For the text-containing cell, return its midpoint in [X, Y] coordinate format. 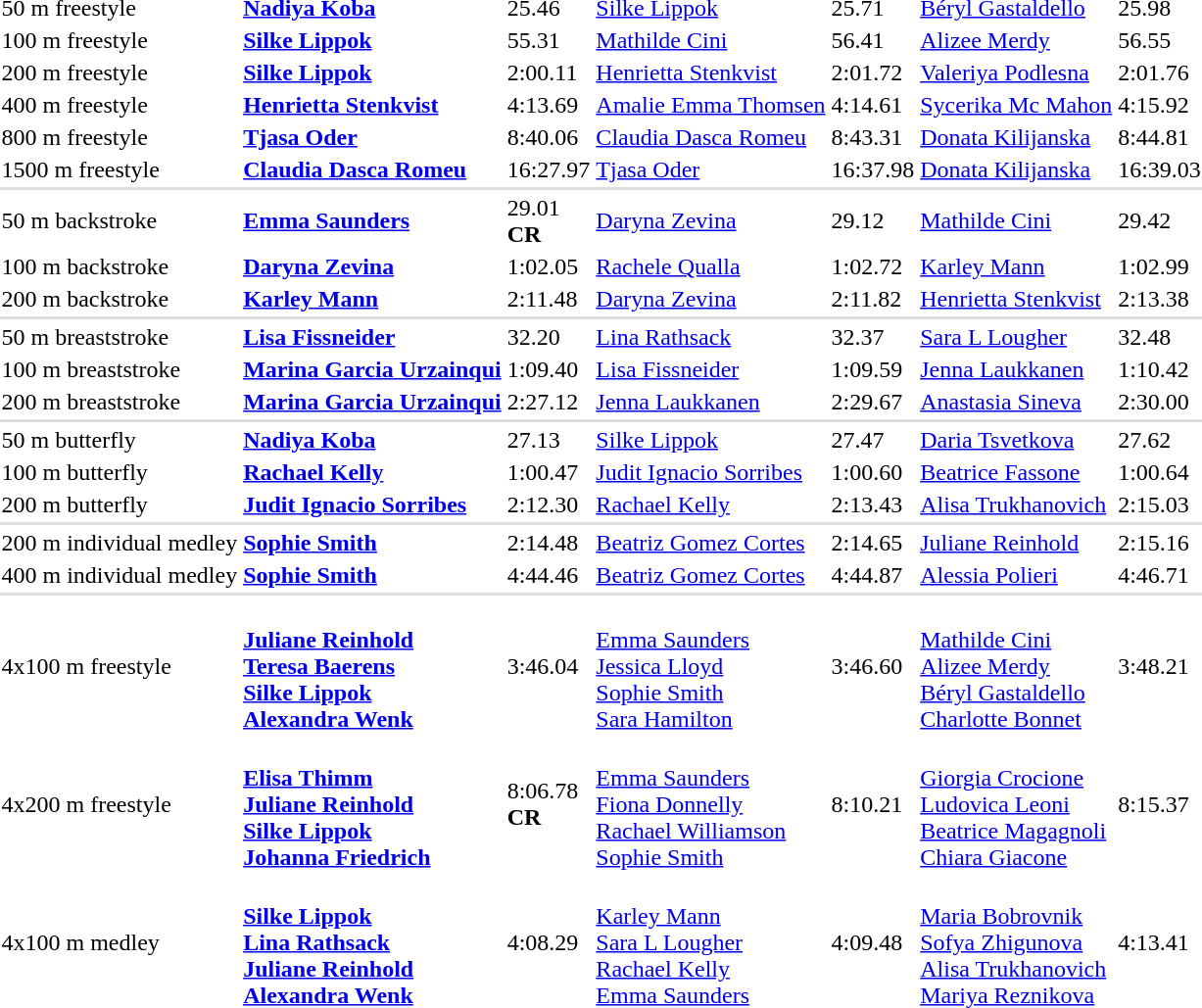
8:10.21 [873, 804]
1500 m freestyle [120, 169]
4:13.69 [549, 105]
4:14.61 [873, 105]
Rachele Qualla [711, 266]
27.47 [873, 440]
32.20 [549, 337]
55.31 [549, 40]
4x100 m freestyle [120, 666]
200 m breaststroke [120, 402]
1:09.40 [549, 369]
2:11.48 [549, 299]
100 m backstroke [120, 266]
Sycerika Mc Mahon [1017, 105]
100 m butterfly [120, 472]
4:44.87 [873, 575]
Daria Tsvetkova [1017, 440]
50 m butterfly [120, 440]
Elisa ThimmJuliane ReinholdSilke LippokJohanna Friedrich [372, 804]
3:46.60 [873, 666]
Emma SaundersJessica LloydSophie SmithSara Hamilton [711, 666]
32.37 [873, 337]
2:11.82 [873, 299]
Emma SaundersFiona DonnellyRachael WilliamsonSophie Smith [711, 804]
Alizee Merdy [1017, 40]
2:27.12 [549, 402]
2:12.30 [549, 504]
Valeriya Podlesna [1017, 72]
Amalie Emma Thomsen [711, 105]
Beatrice Fassone [1017, 472]
29.01CR [549, 221]
Alessia Polieri [1017, 575]
200 m butterfly [120, 504]
400 m individual medley [120, 575]
16:37.98 [873, 169]
200 m freestyle [120, 72]
100 m breaststroke [120, 369]
1:02.05 [549, 266]
56.41 [873, 40]
2:14.65 [873, 543]
16:27.97 [549, 169]
2:13.43 [873, 504]
Emma Saunders [372, 221]
2:00.11 [549, 72]
Mathilde CiniAlizee MerdyBéryl GastaldelloCharlotte Bonnet [1017, 666]
8:40.06 [549, 137]
3:46.04 [549, 666]
Lina Rathsack [711, 337]
Juliane ReinholdTeresa BaerensSilke LippokAlexandra Wenk [372, 666]
4x200 m freestyle [120, 804]
200 m individual medley [120, 543]
Sara L Lougher [1017, 337]
Juliane Reinhold [1017, 543]
1:00.47 [549, 472]
8:06.78CR [549, 804]
27.13 [549, 440]
800 m freestyle [120, 137]
2:29.67 [873, 402]
Giorgia CrocioneLudovica LeoniBeatrice MagagnoliChiara Giacone [1017, 804]
200 m backstroke [120, 299]
1:00.60 [873, 472]
100 m freestyle [120, 40]
50 m breaststroke [120, 337]
1:02.72 [873, 266]
2:14.48 [549, 543]
Alisa Trukhanovich [1017, 504]
50 m backstroke [120, 221]
8:43.31 [873, 137]
Anastasia Sineva [1017, 402]
Nadiya Koba [372, 440]
400 m freestyle [120, 105]
2:01.72 [873, 72]
4:44.46 [549, 575]
29.12 [873, 221]
1:09.59 [873, 369]
